Scan for the cell matching the given text and deliver its [x, y] coordinate at center. 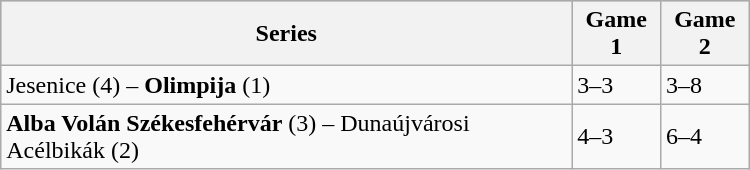
Jesenice (4) – Olimpija (1) [286, 85]
3–3 [616, 85]
6–4 [704, 136]
Game 1 [616, 34]
4–3 [616, 136]
Alba Volán Székesfehérvár (3) – Dunaújvárosi Acélbikák (2) [286, 136]
Series [286, 34]
Game 2 [704, 34]
3–8 [704, 85]
